Detect which cell encompasses the target text, then output its [x, y] center coordinate. 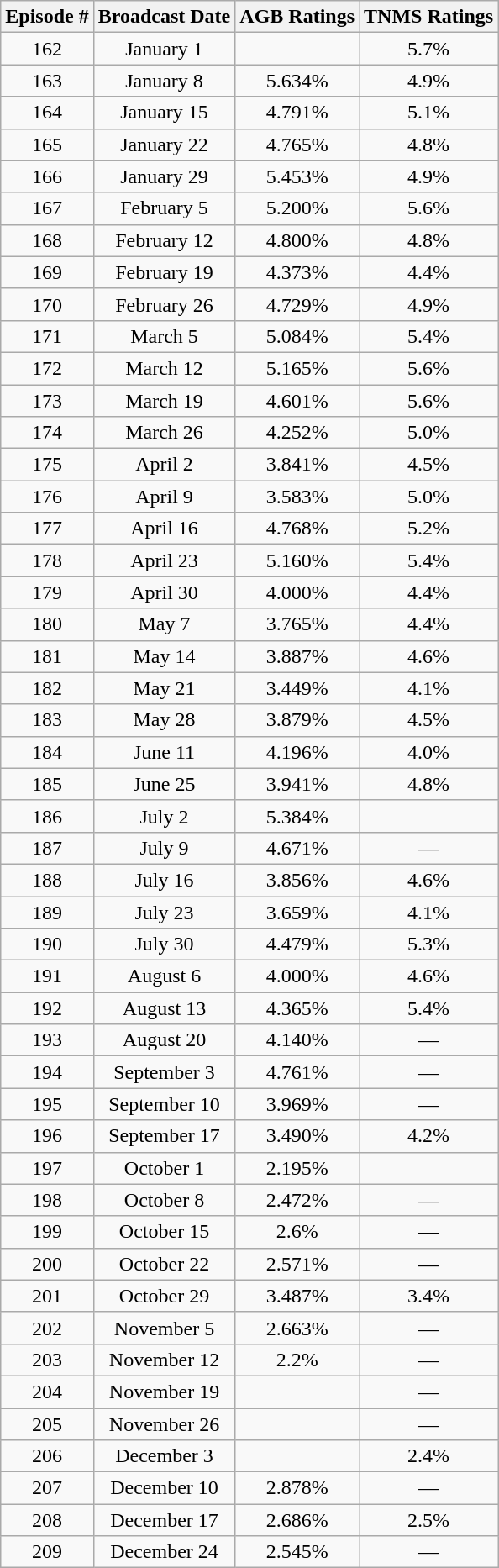
2.195% [297, 1168]
November 26 [165, 1424]
January 22 [165, 145]
October 29 [165, 1296]
5.1% [428, 113]
175 [47, 465]
August 20 [165, 1040]
June 11 [165, 752]
4.765% [297, 145]
209 [47, 1552]
September 3 [165, 1072]
2.878% [297, 1488]
April 2 [165, 465]
182 [47, 688]
TNMS Ratings [428, 17]
207 [47, 1488]
4.671% [297, 848]
5.7% [428, 49]
4.365% [297, 1008]
February 19 [165, 272]
162 [47, 49]
2.4% [428, 1456]
2.2% [297, 1360]
196 [47, 1136]
3.841% [297, 465]
March 12 [165, 368]
173 [47, 401]
4.729% [297, 304]
3.887% [297, 656]
March 19 [165, 401]
March 5 [165, 336]
3.941% [297, 784]
January 8 [165, 81]
November 5 [165, 1328]
5.084% [297, 336]
April 9 [165, 497]
189 [47, 912]
October 22 [165, 1264]
5.634% [297, 81]
May 14 [165, 656]
February 12 [165, 240]
163 [47, 81]
181 [47, 656]
186 [47, 816]
170 [47, 304]
May 7 [165, 624]
Episode # [47, 17]
September 10 [165, 1104]
176 [47, 497]
December 24 [165, 1552]
205 [47, 1424]
178 [47, 560]
4.479% [297, 944]
200 [47, 1264]
5.453% [297, 176]
197 [47, 1168]
August 13 [165, 1008]
May 28 [165, 720]
167 [47, 208]
July 2 [165, 816]
December 3 [165, 1456]
192 [47, 1008]
July 30 [165, 944]
204 [47, 1392]
2.663% [297, 1328]
September 17 [165, 1136]
July 9 [165, 848]
179 [47, 592]
4.196% [297, 752]
3.765% [297, 624]
194 [47, 1072]
4.601% [297, 401]
184 [47, 752]
188 [47, 880]
April 23 [165, 560]
5.3% [428, 944]
174 [47, 433]
2.5% [428, 1520]
August 6 [165, 976]
February 5 [165, 208]
171 [47, 336]
AGB Ratings [297, 17]
4.0% [428, 752]
2.686% [297, 1520]
4.2% [428, 1136]
164 [47, 113]
April 16 [165, 529]
165 [47, 145]
203 [47, 1360]
January 29 [165, 176]
October 15 [165, 1232]
180 [47, 624]
3.969% [297, 1104]
July 23 [165, 912]
4.140% [297, 1040]
191 [47, 976]
January 1 [165, 49]
4.768% [297, 529]
Broadcast Date [165, 17]
December 17 [165, 1520]
2.545% [297, 1552]
5.200% [297, 208]
July 16 [165, 880]
187 [47, 848]
193 [47, 1040]
3.487% [297, 1296]
November 12 [165, 1360]
172 [47, 368]
190 [47, 944]
3.583% [297, 497]
201 [47, 1296]
2.6% [297, 1232]
3.856% [297, 880]
208 [47, 1520]
3.490% [297, 1136]
3.659% [297, 912]
April 30 [165, 592]
4.761% [297, 1072]
2.472% [297, 1200]
166 [47, 176]
October 8 [165, 1200]
195 [47, 1104]
169 [47, 272]
December 10 [165, 1488]
202 [47, 1328]
168 [47, 240]
185 [47, 784]
4.791% [297, 113]
5.384% [297, 816]
November 19 [165, 1392]
199 [47, 1232]
5.160% [297, 560]
5.2% [428, 529]
183 [47, 720]
4.800% [297, 240]
4.252% [297, 433]
4.373% [297, 272]
3.449% [297, 688]
206 [47, 1456]
5.165% [297, 368]
March 26 [165, 433]
3.4% [428, 1296]
May 21 [165, 688]
198 [47, 1200]
June 25 [165, 784]
2.571% [297, 1264]
January 15 [165, 113]
October 1 [165, 1168]
3.879% [297, 720]
February 26 [165, 304]
177 [47, 529]
